For the text-containing cell, return its midpoint in (X, Y) coordinate format. 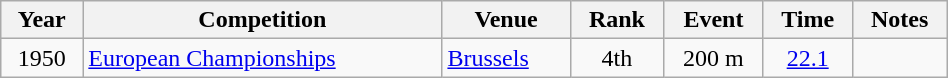
22.1 (808, 58)
Event (714, 20)
Rank (616, 20)
4th (616, 58)
Brussels (506, 58)
1950 (42, 58)
Notes (900, 20)
Time (808, 20)
European Championships (262, 58)
Venue (506, 20)
200 m (714, 58)
Year (42, 20)
Competition (262, 20)
